Search for the cell housing the specified text and yield its [x, y] center coordinate. 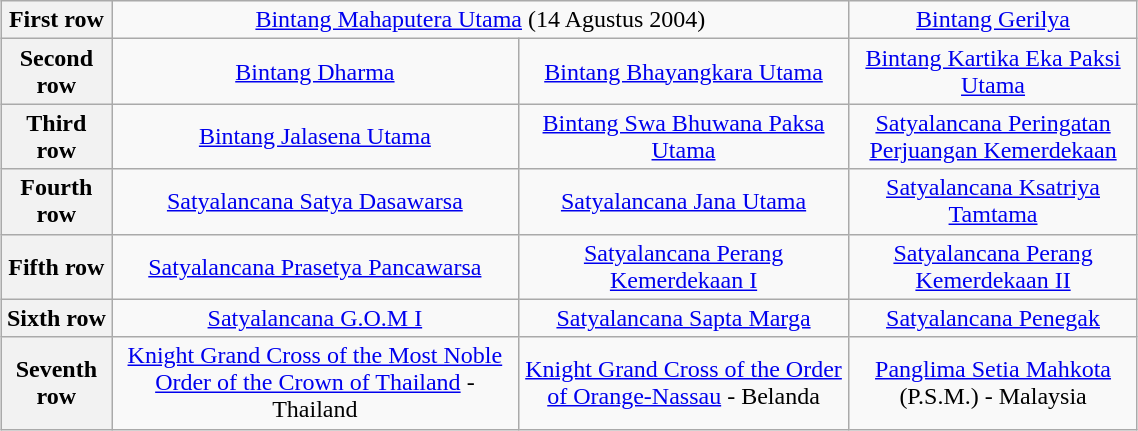
Satyalancana Sapta Marga [684, 318]
Satyalancana Prasetya Pancawarsa [315, 266]
Panglima Setia Mahkota (P.S.M.) - Malaysia [993, 383]
Bintang Gerilya [993, 20]
Satyalancana Ksatriya Tamtama [993, 202]
Satyalancana Jana Utama [684, 202]
Knight Grand Cross of the Most Noble Order of the Crown of Thailand - Thailand [315, 383]
Fifth row [56, 266]
Satyalancana Perang Kemerdekaan II [993, 266]
Bintang Jalasena Utama [315, 136]
Fourth row [56, 202]
Satyalancana Peringatan Perjuangan Kemerdekaan [993, 136]
Third row [56, 136]
Satyalancana Satya Dasawarsa [315, 202]
Seventh row [56, 383]
Satyalancana Perang Kemerdekaan I [684, 266]
Bintang Bhayangkara Utama [684, 72]
Satyalancana Penegak [993, 318]
Bintang Mahaputera Utama (14 Agustus 2004) [480, 20]
Satyalancana G.O.M I [315, 318]
Bintang Swa Bhuwana Paksa Utama [684, 136]
Second row [56, 72]
First row [56, 20]
Bintang Dharma [315, 72]
Bintang Kartika Eka Paksi Utama [993, 72]
Knight Grand Cross of the Order of Orange-Nassau - Belanda [684, 383]
Sixth row [56, 318]
